Search for the cell housing the specified text and yield its (x, y) center coordinate. 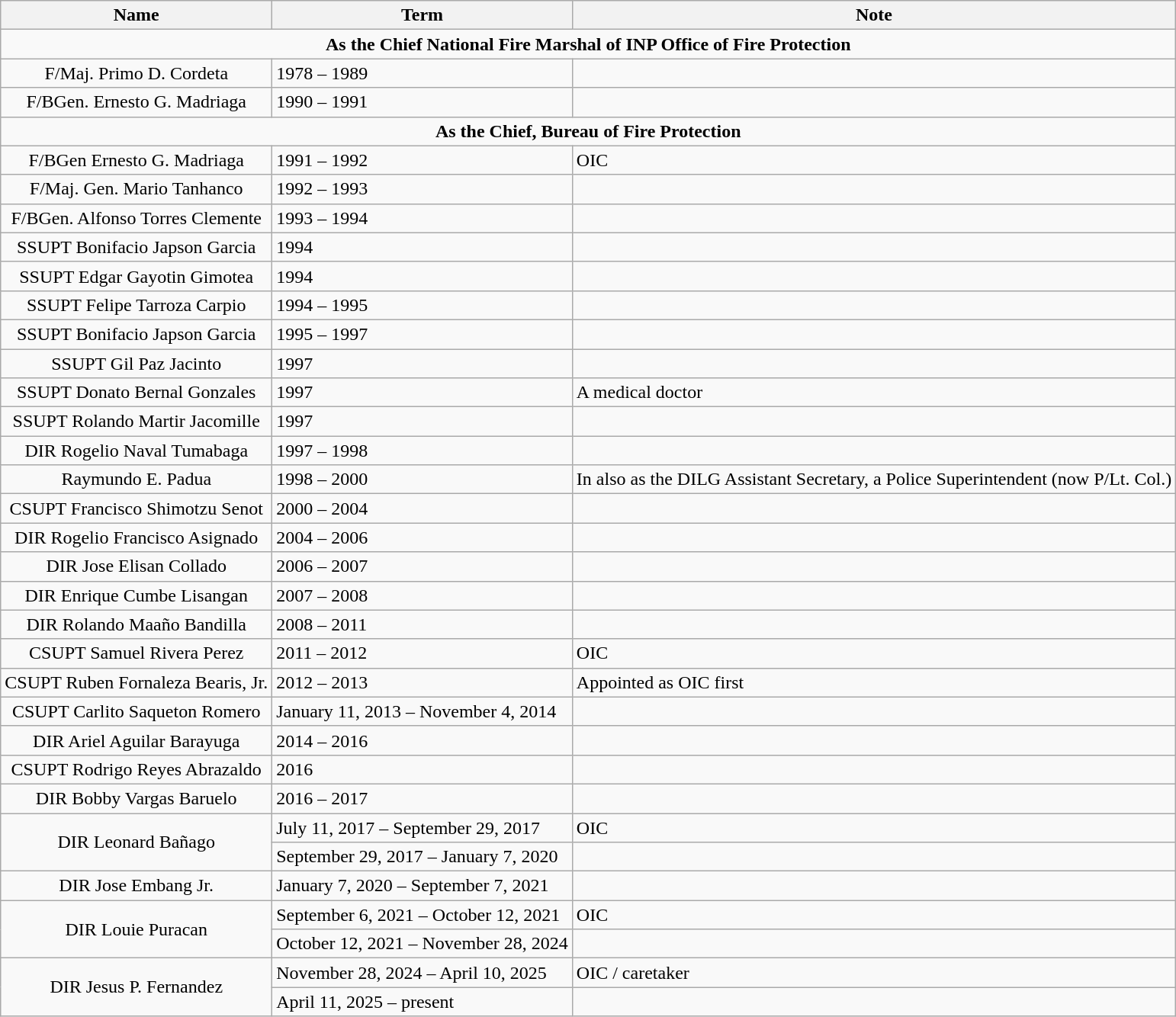
1994 – 1995 (423, 305)
Note (874, 15)
DIR Bobby Vargas Baruelo (137, 798)
2006 – 2007 (423, 566)
SSUPT Gil Paz Jacinto (137, 364)
September 6, 2021 – October 12, 2021 (423, 915)
1978 – 1989 (423, 73)
Appointed as OIC first (874, 682)
2000 – 2004 (423, 508)
CSUPT Ruben Fornaleza Bearis, Jr. (137, 682)
DIR Rolando Maaño Bandilla (137, 624)
2011 – 2012 (423, 653)
2016 (423, 769)
Raymundo E. Padua (137, 480)
2014 – 2016 (423, 740)
1998 – 2000 (423, 480)
SSUPT Edgar Gayotin Gimotea (137, 276)
DIR Jesus P. Fernandez (137, 987)
CSUPT Samuel Rivera Perez (137, 653)
1990 – 1991 (423, 102)
1997 – 1998 (423, 451)
2012 – 2013 (423, 682)
F/Maj. Gen. Mario Tanhanco (137, 189)
As the Chief National Fire Marshal of INP Office of Fire Protection (589, 44)
DIR Louie Puracan (137, 929)
DIR Jose Embang Jr. (137, 886)
1992 – 1993 (423, 189)
CSUPT Carlito Saqueton Romero (137, 711)
F/BGen. Alfonso Torres Clemente (137, 218)
DIR Rogelio Francisco Asignado (137, 537)
F/Maj. Primo D. Cordeta (137, 73)
November 28, 2024 – April 10, 2025 (423, 973)
As the Chief, Bureau of Fire Protection (589, 131)
CSUPT Rodrigo Reyes Abrazaldo (137, 769)
SSUPT Donato Bernal Gonzales (137, 393)
1993 – 1994 (423, 218)
A medical doctor (874, 393)
F/BGen Ernesto G. Madriaga (137, 160)
CSUPT Francisco Shimotzu Senot (137, 508)
Name (137, 15)
1995 – 1997 (423, 334)
DIR Rogelio Naval Tumabaga (137, 451)
OIC / caretaker (874, 973)
In also as the DILG Assistant Secretary, a Police Superintendent (now P/Lt. Col.) (874, 480)
2004 – 2006 (423, 537)
F/BGen. Ernesto G. Madriaga (137, 102)
DIR Jose Elisan Collado (137, 566)
Term (423, 15)
DIR Enrique Cumbe Lisangan (137, 595)
1991 – 1992 (423, 160)
October 12, 2021 – November 28, 2024 (423, 944)
2008 – 2011 (423, 624)
January 7, 2020 – September 7, 2021 (423, 886)
DIR Ariel Aguilar Barayuga (137, 740)
SSUPT Felipe Tarroza Carpio (137, 305)
2007 – 2008 (423, 595)
SSUPT Rolando Martir Jacomille (137, 422)
DIR Leonard Bañago (137, 842)
September 29, 2017 – January 7, 2020 (423, 857)
July 11, 2017 – September 29, 2017 (423, 827)
2016 – 2017 (423, 798)
January 11, 2013 – November 4, 2014 (423, 711)
April 11, 2025 – present (423, 1002)
